Extract the (X, Y) coordinate from the center of the cell holding the provided text.  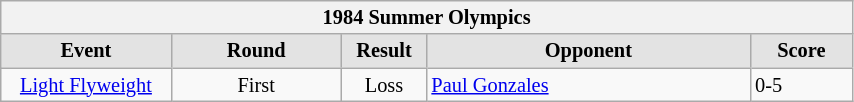
1984 Summer Olympics (427, 17)
Score (801, 51)
Event (86, 51)
Loss (384, 85)
Light Flyweight (86, 85)
Opponent (589, 51)
Result (384, 51)
Round (256, 51)
Paul Gonzales (589, 85)
First (256, 85)
0-5 (801, 85)
